Find where the given text appears and provide that cell's center as (X, Y) coordinate. 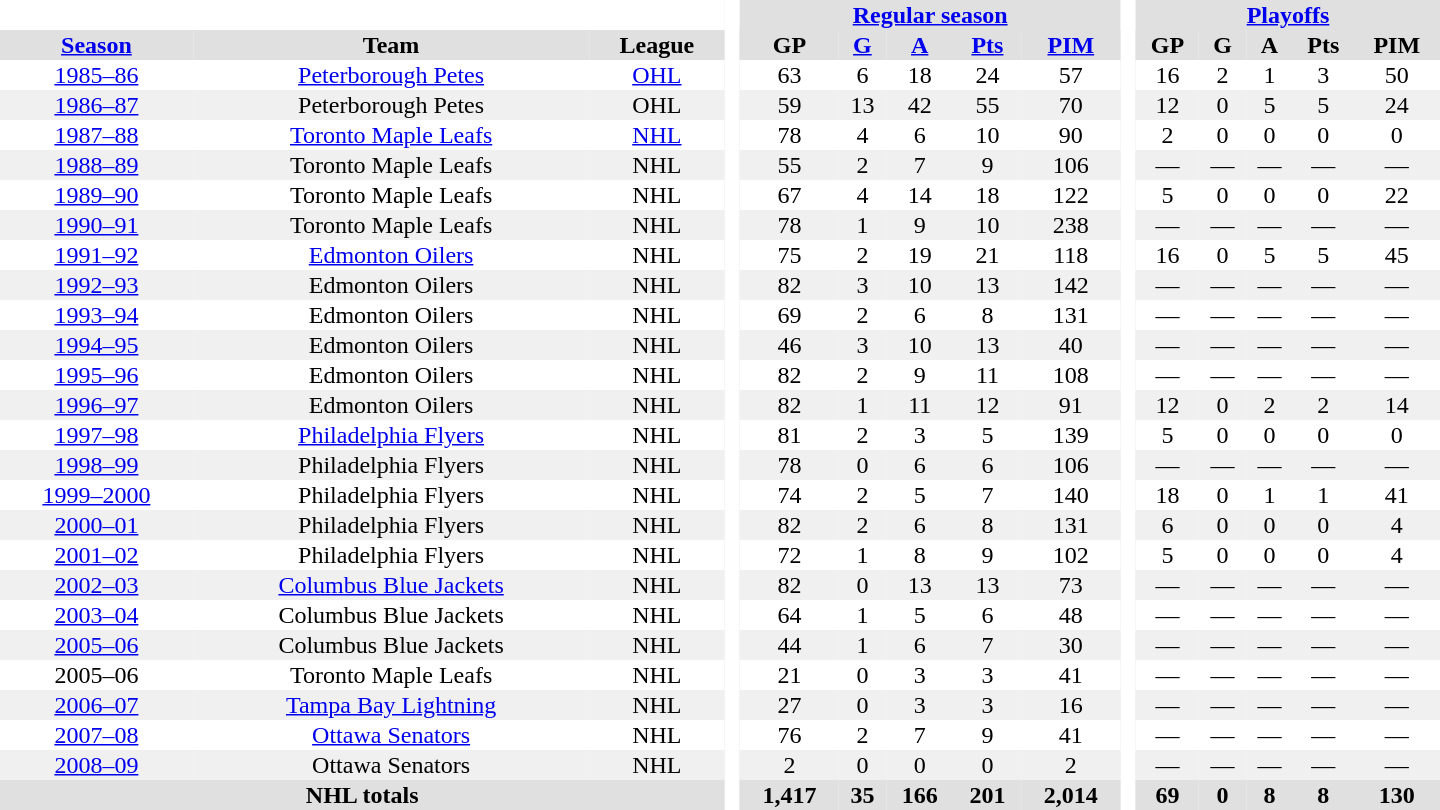
72 (790, 555)
League (656, 45)
102 (1070, 555)
139 (1070, 435)
108 (1070, 375)
40 (1070, 345)
27 (790, 705)
238 (1070, 225)
73 (1070, 585)
64 (790, 615)
1999–2000 (96, 495)
67 (790, 195)
NHL totals (362, 795)
1997–98 (96, 435)
75 (790, 255)
1988–89 (96, 165)
45 (1397, 255)
1996–97 (96, 405)
2002–03 (96, 585)
Tampa Bay Lightning (392, 705)
91 (1070, 405)
2000–01 (96, 525)
19 (920, 255)
Team (392, 45)
30 (1070, 645)
1994–95 (96, 345)
81 (790, 435)
1998–99 (96, 465)
Playoffs (1288, 15)
1987–88 (96, 135)
1985–86 (96, 75)
2003–04 (96, 615)
48 (1070, 615)
142 (1070, 285)
35 (862, 795)
70 (1070, 105)
63 (790, 75)
Regular season (930, 15)
74 (790, 495)
1991–92 (96, 255)
122 (1070, 195)
42 (920, 105)
22 (1397, 195)
1989–90 (96, 195)
2007–08 (96, 735)
57 (1070, 75)
140 (1070, 495)
166 (920, 795)
76 (790, 735)
1993–94 (96, 315)
50 (1397, 75)
44 (790, 645)
2008–09 (96, 765)
118 (1070, 255)
1992–93 (96, 285)
1995–96 (96, 375)
46 (790, 345)
2001–02 (96, 555)
201 (988, 795)
2006–07 (96, 705)
90 (1070, 135)
Season (96, 45)
1,417 (790, 795)
2,014 (1070, 795)
59 (790, 105)
1986–87 (96, 105)
1990–91 (96, 225)
130 (1397, 795)
